Scan for the cell matching the given text and deliver its (x, y) coordinate at center. 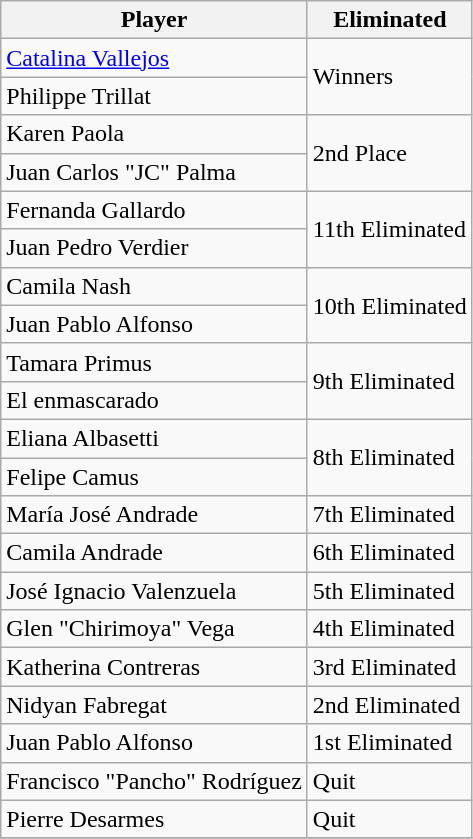
Juan Pedro Verdier (154, 248)
Nidyan Fabregat (154, 705)
Pierre Desarmes (154, 819)
4th Eliminated (390, 629)
8th Eliminated (390, 457)
Juan Carlos "JC" Palma (154, 172)
Player (154, 20)
3rd Eliminated (390, 667)
Winners (390, 77)
Karen Paola (154, 134)
Camila Andrade (154, 553)
Fernanda Gallardo (154, 210)
1st Eliminated (390, 743)
Glen "Chirimoya" Vega (154, 629)
Tamara Primus (154, 362)
El enmascarado (154, 400)
Catalina Vallejos (154, 58)
6th Eliminated (390, 553)
María José Andrade (154, 515)
Katherina Contreras (154, 667)
7th Eliminated (390, 515)
Eliana Albasetti (154, 438)
Francisco "Pancho" Rodríguez (154, 781)
9th Eliminated (390, 381)
2nd Eliminated (390, 705)
2nd Place (390, 153)
Camila Nash (154, 286)
5th Eliminated (390, 591)
Eliminated (390, 20)
Felipe Camus (154, 477)
José Ignacio Valenzuela (154, 591)
10th Eliminated (390, 305)
11th Eliminated (390, 229)
Philippe Trillat (154, 96)
